Output the [x, y] coordinate of the center of the cell containing the given text.  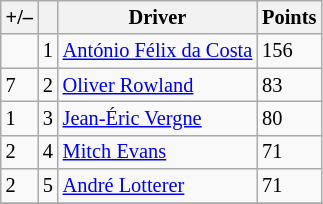
3 [48, 118]
Points [289, 17]
4 [48, 152]
António Félix da Costa [158, 51]
7 [20, 85]
Jean-Éric Vergne [158, 118]
83 [289, 85]
+/– [20, 17]
5 [48, 186]
Oliver Rowland [158, 85]
André Lotterer [158, 186]
Driver [158, 17]
80 [289, 118]
156 [289, 51]
Mitch Evans [158, 152]
